From the cell containing the given text, extract its center point as (x, y) coordinate. 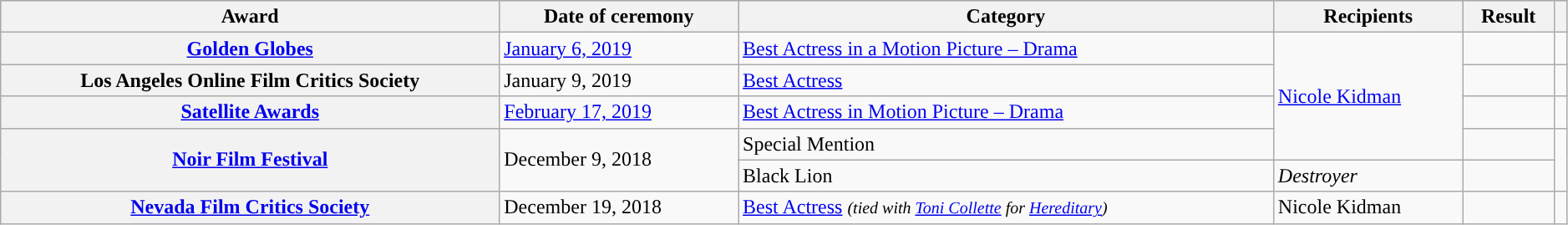
January 6, 2019 (619, 49)
December 19, 2018 (619, 207)
Special Mention (1006, 144)
Black Lion (1006, 176)
Best Actress in a Motion Picture – Drama (1006, 49)
Result (1509, 17)
Recipients (1368, 17)
Best Actress in Motion Picture – Drama (1006, 112)
Best Actress (tied with Toni Collette for Hereditary) (1006, 207)
January 9, 2019 (619, 80)
Destroyer (1368, 176)
Noir Film Festival (251, 160)
Best Actress (1006, 80)
Los Angeles Online Film Critics Society (251, 80)
Award (251, 17)
Golden Globes (251, 49)
Nevada Film Critics Society (251, 207)
December 9, 2018 (619, 160)
February 17, 2019 (619, 112)
Date of ceremony (619, 17)
Category (1006, 17)
Satellite Awards (251, 112)
